Return the [X, Y] coordinate for the center point of the cell that contains the specified text.  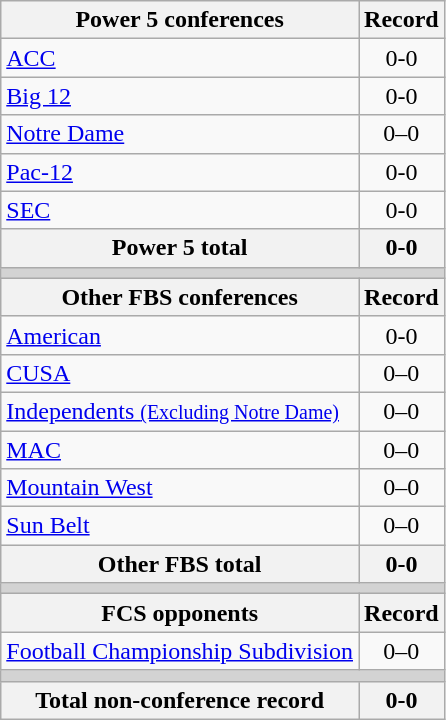
Other FBS total [180, 564]
Other FBS conferences [180, 297]
MAC [180, 449]
FCS opponents [180, 613]
ACC [180, 58]
Mountain West [180, 488]
Power 5 total [180, 248]
Power 5 conferences [180, 20]
Independents (Excluding Notre Dame) [180, 411]
Notre Dame [180, 134]
Total non-conference record [180, 700]
Football Championship Subdivision [180, 651]
Pac-12 [180, 172]
SEC [180, 210]
Sun Belt [180, 526]
CUSA [180, 373]
American [180, 335]
Big 12 [180, 96]
